Extract the (x, y) coordinate from the center of the cell holding the provided text.  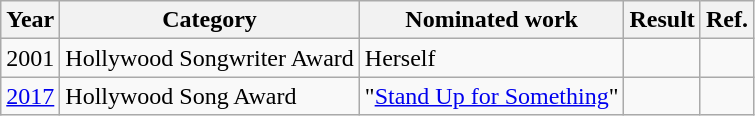
Category (210, 20)
2001 (30, 58)
2017 (30, 96)
Ref. (726, 20)
"Stand Up for Something" (492, 96)
Herself (492, 58)
Result (662, 20)
Nominated work (492, 20)
Hollywood Songwriter Award (210, 58)
Year (30, 20)
Hollywood Song Award (210, 96)
